Search for the cell housing the specified text and yield its [x, y] center coordinate. 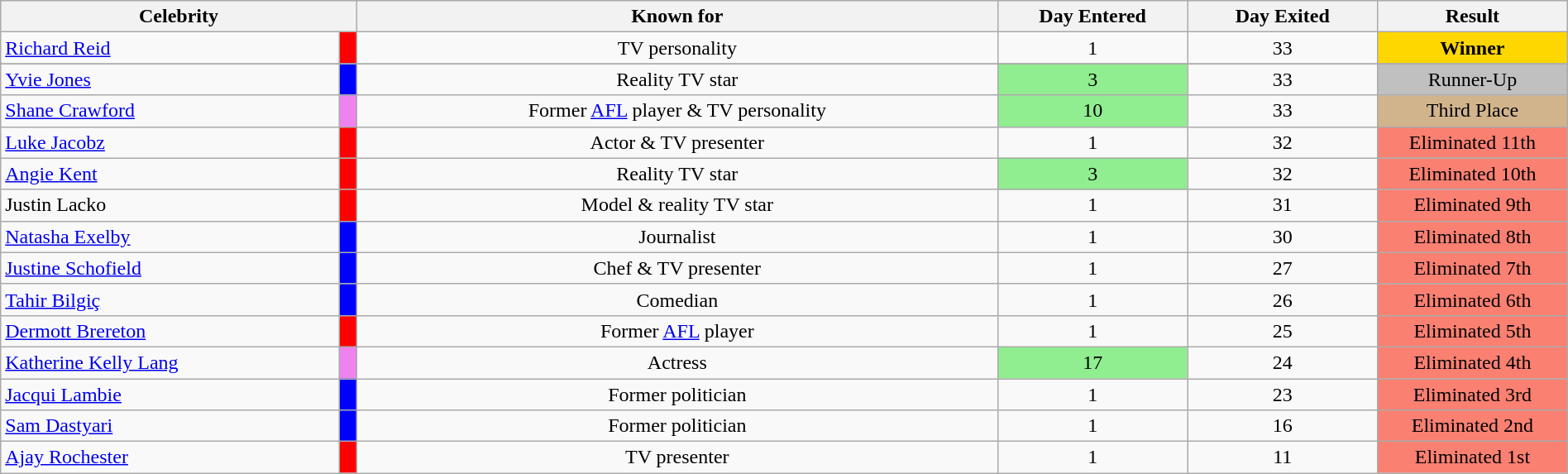
TV personality [676, 48]
Dermott Brereton [170, 331]
Eliminated 1st [1473, 457]
Day Entered [1092, 17]
25 [1283, 331]
Angie Kent [170, 174]
Former AFL player [676, 331]
Journalist [676, 237]
Katherine Kelly Lang [170, 362]
Actress [676, 362]
Eliminated 11th [1473, 142]
Actor & TV presenter [676, 142]
Justin Lacko [170, 205]
Ajay Rochester [170, 457]
Eliminated 5th [1473, 331]
Eliminated 10th [1473, 174]
Known for [676, 17]
Eliminated 9th [1473, 205]
Justine Schofield [170, 268]
Eliminated 6th [1473, 299]
Luke Jacobz [170, 142]
Runner-Up [1473, 79]
26 [1283, 299]
Richard Reid [170, 48]
30 [1283, 237]
Sam Dastyari [170, 426]
10 [1092, 111]
Yvie Jones [170, 79]
Third Place [1473, 111]
Result [1473, 17]
Model & reality TV star [676, 205]
Celebrity [179, 17]
TV presenter [676, 457]
Eliminated 7th [1473, 268]
Jacqui Lambie [170, 395]
Winner [1473, 48]
Eliminated 8th [1473, 237]
Shane Crawford [170, 111]
Eliminated 3rd [1473, 395]
24 [1283, 362]
Chef & TV presenter [676, 268]
Day Exited [1283, 17]
23 [1283, 395]
Former AFL player & TV personality [676, 111]
11 [1283, 457]
Natasha Exelby [170, 237]
17 [1092, 362]
16 [1283, 426]
Tahir Bilgiç [170, 299]
27 [1283, 268]
Eliminated 4th [1473, 362]
Eliminated 2nd [1473, 426]
31 [1283, 205]
Comedian [676, 299]
